Pinpoint the cell where the given text exists, returning its [X, Y] midpoint coordinate. 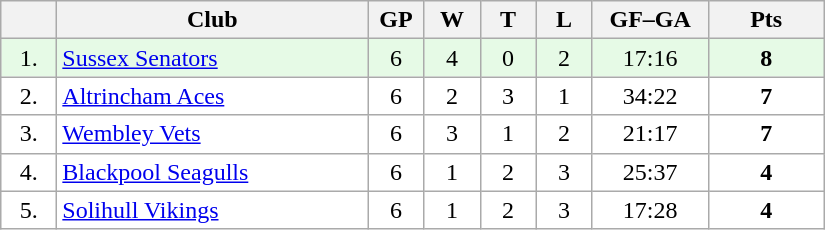
17:16 [650, 58]
5. [29, 210]
Sussex Senators [212, 58]
W [452, 20]
1. [29, 58]
L [564, 20]
8 [766, 58]
Club [212, 20]
Altrincham Aces [212, 96]
Pts [766, 20]
GP [396, 20]
25:37 [650, 172]
Wembley Vets [212, 134]
0 [508, 58]
Solihull Vikings [212, 210]
34:22 [650, 96]
4. [29, 172]
GF–GA [650, 20]
3. [29, 134]
17:28 [650, 210]
T [508, 20]
2. [29, 96]
Blackpool Seagulls [212, 172]
21:17 [650, 134]
